From the cell containing the given text, extract its center point as (x, y) coordinate. 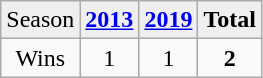
Total (230, 20)
2 (230, 58)
Season (40, 20)
2019 (168, 20)
2013 (110, 20)
Wins (40, 58)
